Identify which cell holds the provided text, then report its [X, Y] central coordinate. 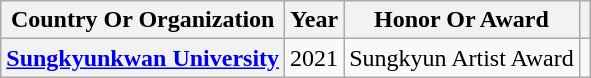
2021 [314, 58]
Sungkyun Artist Award [462, 58]
Country Or Organization [143, 20]
Honor Or Award [462, 20]
Year [314, 20]
Sungkyunkwan University [143, 58]
